Pinpoint the cell where the given text exists, returning its [x, y] midpoint coordinate. 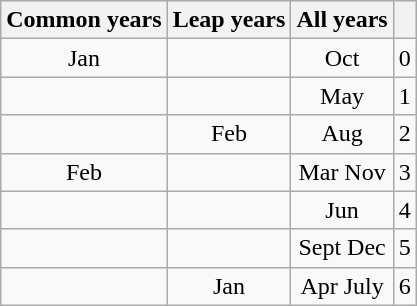
2 [404, 134]
Jun [342, 210]
May [342, 96]
0 [404, 58]
Oct [342, 58]
6 [404, 286]
All years [342, 20]
Sept Dec [342, 248]
5 [404, 248]
Mar Nov [342, 172]
4 [404, 210]
Aug [342, 134]
Common years [84, 20]
Leap years [229, 20]
3 [404, 172]
Apr July [342, 286]
1 [404, 96]
